Return the [X, Y] coordinate for the center point of the cell that contains the specified text.  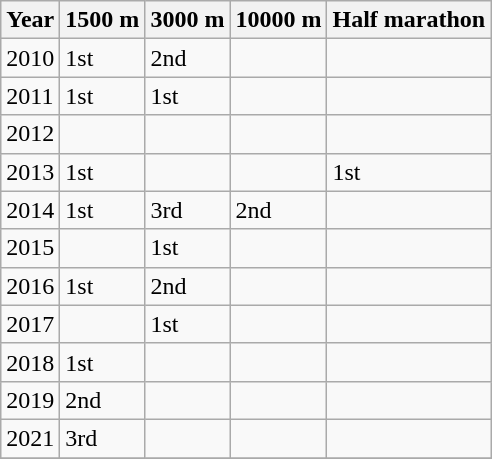
1500 m [102, 20]
2011 [30, 96]
2018 [30, 362]
Year [30, 20]
10000 m [278, 20]
2015 [30, 248]
Half marathon [409, 20]
2012 [30, 134]
2019 [30, 400]
2013 [30, 172]
3000 m [188, 20]
2021 [30, 438]
2014 [30, 210]
2010 [30, 58]
2017 [30, 324]
2016 [30, 286]
